Locate the cell with the specified text and output its (X, Y) center coordinate. 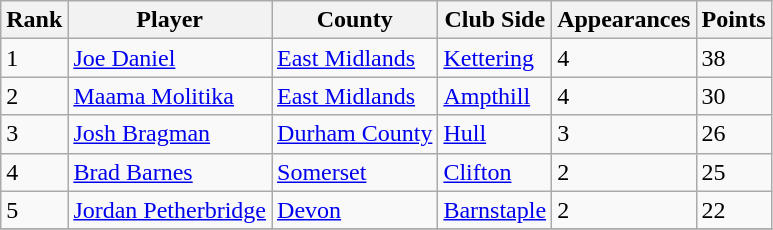
26 (734, 134)
Hull (495, 134)
Barnstaple (495, 210)
22 (734, 210)
Josh Bragman (170, 134)
Ampthill (495, 96)
Player (170, 20)
Points (734, 20)
Clifton (495, 172)
Durham County (355, 134)
38 (734, 58)
Brad Barnes (170, 172)
25 (734, 172)
Maama Molitika (170, 96)
Club Side (495, 20)
Rank (34, 20)
1 (34, 58)
Appearances (624, 20)
Somerset (355, 172)
County (355, 20)
30 (734, 96)
Kettering (495, 58)
Joe Daniel (170, 58)
Devon (355, 210)
5 (34, 210)
Jordan Petherbridge (170, 210)
